Extract the (X, Y) coordinate from the center of the cell holding the provided text.  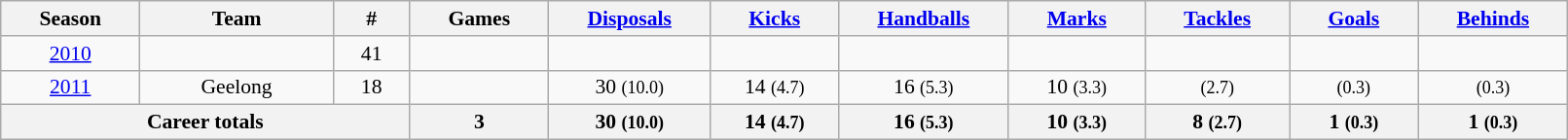
Career totals (205, 122)
Tackles (1218, 18)
# (371, 18)
Marks (1076, 18)
Geelong (237, 87)
(2.7) (1218, 87)
2010 (70, 53)
3 (479, 122)
Season (70, 18)
Disposals (630, 18)
Kicks (775, 18)
Team (237, 18)
Behinds (1493, 18)
18 (371, 87)
Goals (1354, 18)
8 (2.7) (1218, 122)
Handballs (924, 18)
Games (479, 18)
41 (371, 53)
2011 (70, 87)
